Return the [x, y] coordinate for the center point of the cell that contains the specified text.  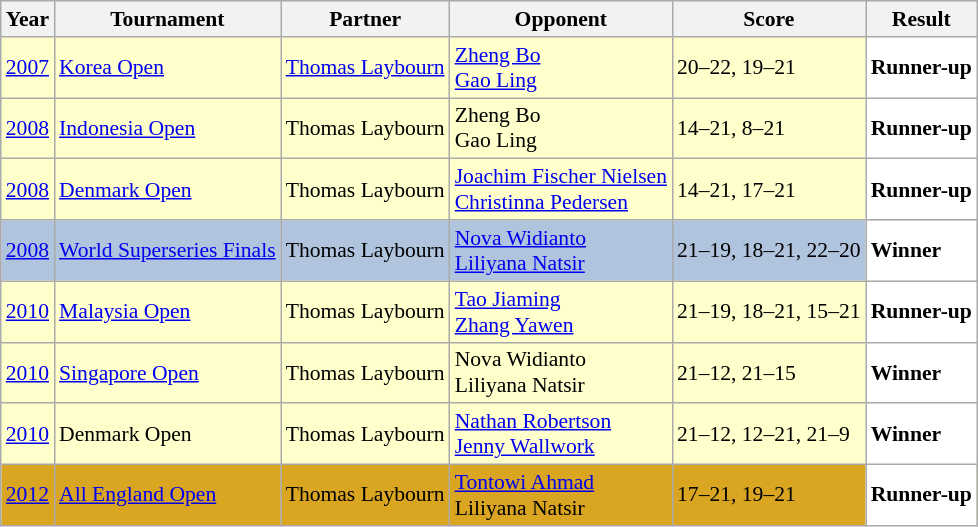
Nathan Robertson Jenny Wallwork [561, 434]
17–21, 19–21 [769, 496]
Result [922, 19]
2012 [28, 496]
20–22, 19–21 [769, 68]
21–19, 18–21, 22–20 [769, 250]
21–12, 12–21, 21–9 [769, 434]
2007 [28, 68]
21–19, 18–21, 15–21 [769, 312]
All England Open [168, 496]
Year [28, 19]
Malaysia Open [168, 312]
Joachim Fischer Nielsen Christinna Pedersen [561, 190]
14–21, 8–21 [769, 128]
21–12, 21–15 [769, 372]
Score [769, 19]
Tao Jiaming Zhang Yawen [561, 312]
Korea Open [168, 68]
Partner [366, 19]
Tontowi Ahmad Liliyana Natsir [561, 496]
World Superseries Finals [168, 250]
Tournament [168, 19]
Indonesia Open [168, 128]
Opponent [561, 19]
14–21, 17–21 [769, 190]
Singapore Open [168, 372]
